Pinpoint the cell where the given text exists, returning its [x, y] midpoint coordinate. 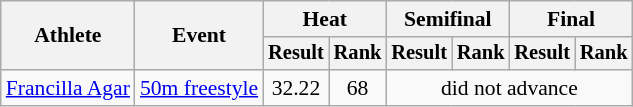
68 [358, 88]
Semifinal [448, 19]
Final [570, 19]
Athlete [68, 36]
Francilla Agar [68, 88]
32.22 [296, 88]
Heat [324, 19]
50m freestyle [199, 88]
Event [199, 36]
did not advance [509, 88]
